Extract the [X, Y] coordinate from the center of the cell holding the provided text.  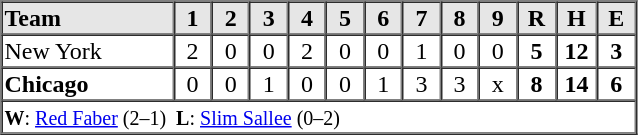
New York [88, 50]
14 [576, 84]
W: Red Faber (2–1) L: Slim Sallee (0–2) [319, 116]
4 [307, 18]
x [498, 84]
Team [88, 18]
R [536, 18]
7 [421, 18]
12 [576, 50]
9 [498, 18]
E [616, 18]
H [576, 18]
Chicago [88, 84]
